Provide the (x, y) coordinate of the cell's center where the given text is located.  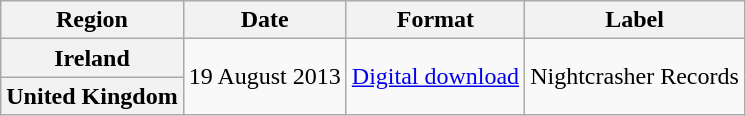
United Kingdom (92, 96)
Nightcrasher Records (635, 77)
Date (264, 20)
19 August 2013 (264, 77)
Label (635, 20)
Digital download (435, 77)
Format (435, 20)
Ireland (92, 58)
Region (92, 20)
